Scan for the cell matching the given text and deliver its [x, y] coordinate at center. 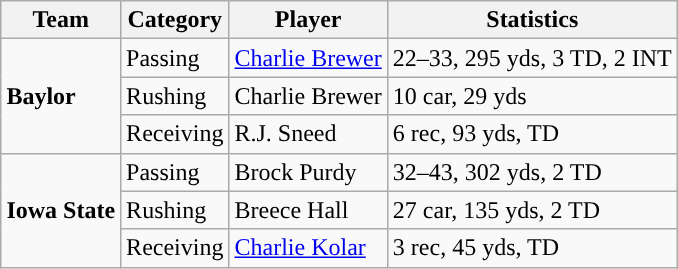
22–33, 295 yds, 3 TD, 2 INT [532, 58]
Iowa State [61, 210]
27 car, 135 yds, 2 TD [532, 210]
Player [308, 20]
32–43, 302 yds, 2 TD [532, 172]
Statistics [532, 20]
Category [175, 20]
Team [61, 20]
Charlie Kolar [308, 248]
3 rec, 45 yds, TD [532, 248]
R.J. Sneed [308, 134]
Baylor [61, 96]
6 rec, 93 yds, TD [532, 134]
10 car, 29 yds [532, 96]
Breece Hall [308, 210]
Brock Purdy [308, 172]
